Detect which cell encompasses the target text, then output its [x, y] center coordinate. 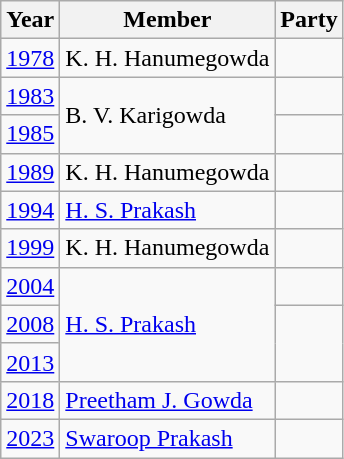
Year [30, 20]
Swaroop Prakash [168, 438]
1999 [30, 248]
Preetham J. Gowda [168, 400]
2004 [30, 286]
2023 [30, 438]
1994 [30, 210]
2018 [30, 400]
1983 [30, 96]
1978 [30, 58]
Party [309, 20]
B. V. Karigowda [168, 115]
2008 [30, 324]
1989 [30, 172]
2013 [30, 362]
1985 [30, 134]
Member [168, 20]
